Search for the cell housing the specified text and yield its [X, Y] center coordinate. 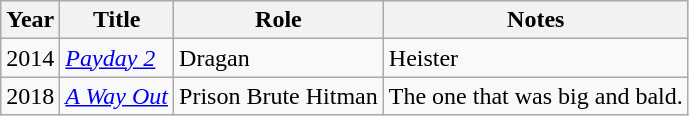
Notes [536, 20]
Payday 2 [117, 58]
2018 [30, 96]
Prison Brute Hitman [279, 96]
The one that was big and bald. [536, 96]
Role [279, 20]
2014 [30, 58]
Dragan [279, 58]
Heister [536, 58]
Year [30, 20]
Title [117, 20]
A Way Out [117, 96]
